Extract the (X, Y) coordinate from the center of the cell holding the provided text.  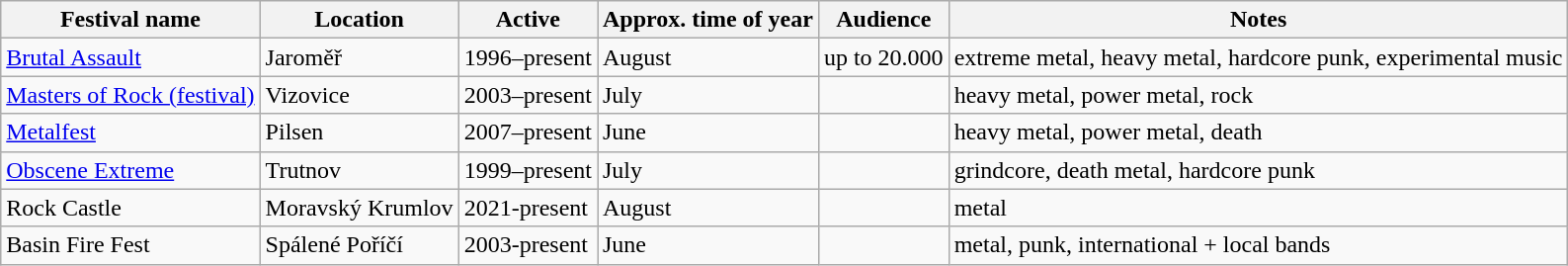
extreme metal, heavy metal, hardcore punk, experimental music (1259, 57)
Location (360, 20)
Rock Castle (130, 208)
2003-present (528, 245)
2021-present (528, 208)
Vizovice (360, 95)
heavy metal, power metal, death (1259, 133)
Audience (883, 20)
metal (1259, 208)
Moravský Krumlov (360, 208)
Basin Fire Fest (130, 245)
Pilsen (360, 133)
up to 20.000 (883, 57)
2003–present (528, 95)
Metalfest (130, 133)
Obscene Extreme (130, 170)
1996–present (528, 57)
grindcore, death metal, hardcore punk (1259, 170)
Spálené Poříčí (360, 245)
Festival name (130, 20)
Approx. time of year (707, 20)
Masters of Rock (festival) (130, 95)
Jaroměř (360, 57)
Active (528, 20)
Brutal Assault (130, 57)
1999–present (528, 170)
heavy metal, power metal, rock (1259, 95)
Notes (1259, 20)
metal, punk, international + local bands (1259, 245)
Trutnov (360, 170)
2007–present (528, 133)
